Scan for the cell matching the given text and deliver its [X, Y] coordinate at center. 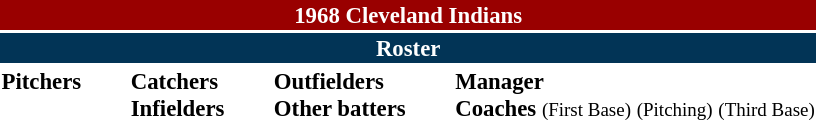
Roster [408, 48]
1968 Cleveland Indians [408, 15]
